From the cell containing the given text, extract its center point as (X, Y) coordinate. 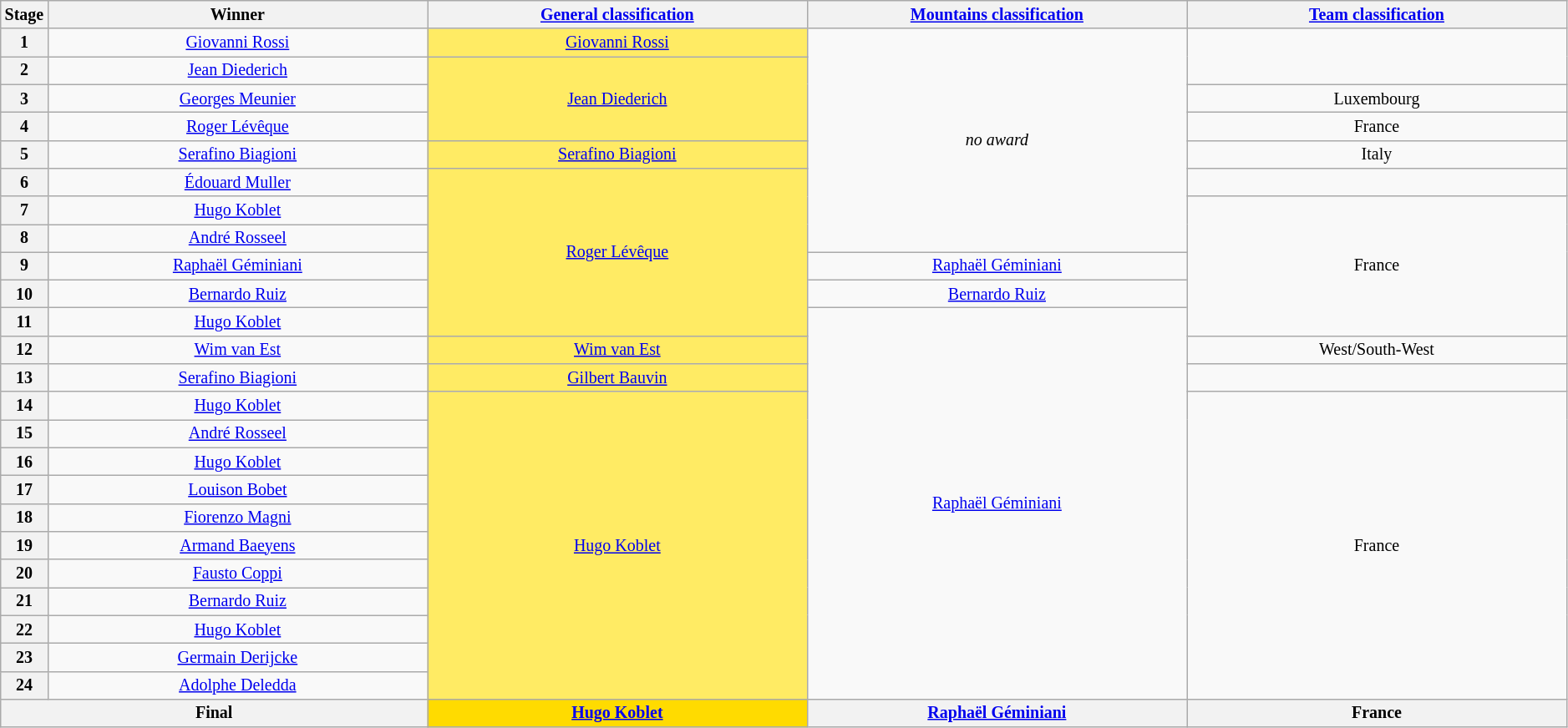
Adolphe Deledda (237, 685)
Germain Derijcke (237, 658)
Italy (1377, 154)
18 (24, 518)
21 (24, 601)
General classification (618, 15)
23 (24, 658)
8 (24, 239)
Winner (237, 15)
13 (24, 377)
West/South-West (1377, 351)
1 (24, 43)
Stage (24, 15)
Final (214, 713)
Fiorenzo Magni (237, 518)
10 (24, 294)
6 (24, 182)
4 (24, 127)
14 (24, 406)
Team classification (1377, 15)
5 (24, 154)
24 (24, 685)
Louison Bobet (237, 489)
Mountains classification (997, 15)
9 (24, 265)
Édouard Muller (237, 182)
Gilbert Bauvin (618, 377)
Luxembourg (1377, 99)
Georges Meunier (237, 99)
15 (24, 434)
Armand Baeyens (237, 546)
19 (24, 546)
16 (24, 463)
Fausto Coppi (237, 573)
no award (997, 141)
7 (24, 210)
11 (24, 322)
12 (24, 351)
2 (24, 70)
22 (24, 629)
3 (24, 99)
20 (24, 573)
17 (24, 489)
